Provide the (x, y) coordinate of the cell's center where the given text is located.  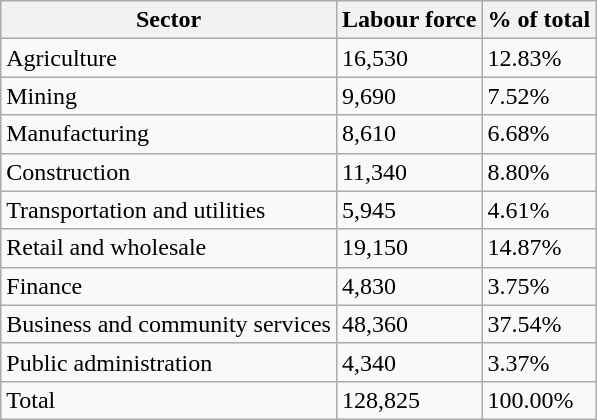
Labour force (409, 20)
16,530 (409, 58)
37.54% (539, 324)
5,945 (409, 210)
12.83% (539, 58)
14.87% (539, 248)
4,340 (409, 362)
6.68% (539, 134)
3.37% (539, 362)
7.52% (539, 96)
Construction (169, 172)
3.75% (539, 286)
128,825 (409, 400)
Transportation and utilities (169, 210)
19,150 (409, 248)
% of total (539, 20)
11,340 (409, 172)
8,610 (409, 134)
4.61% (539, 210)
8.80% (539, 172)
Retail and wholesale (169, 248)
Total (169, 400)
Business and community services (169, 324)
Public administration (169, 362)
Agriculture (169, 58)
Finance (169, 286)
Manufacturing (169, 134)
4,830 (409, 286)
Sector (169, 20)
Mining (169, 96)
100.00% (539, 400)
9,690 (409, 96)
48,360 (409, 324)
